Return (X, Y) of the center of cell containing provided text 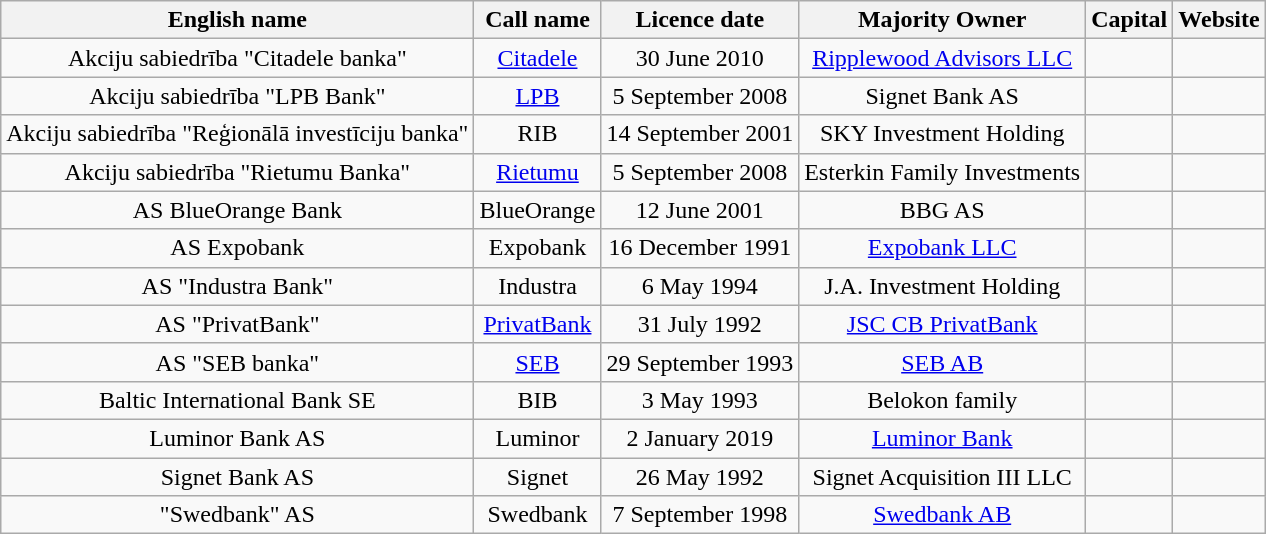
Capital (1130, 20)
Luminor Bank (942, 438)
Ripplewood Advisors LLC (942, 58)
29 September 1993 (700, 362)
English name (238, 20)
Luminor Bank AS (238, 438)
BIB (538, 400)
AS "SEB banka" (238, 362)
Akciju sabiedrība "LPB Bank" (238, 96)
Signet Acquisition III LLC (942, 477)
6 May 1994 (700, 286)
7 September 1998 (700, 515)
3 May 1993 (700, 400)
Esterkin Family Investments (942, 172)
J.A. Investment Holding (942, 286)
BBG AS (942, 210)
Akciju sabiedrība "Reģionālā investīciju banka" (238, 134)
AS "PrivatBank" (238, 324)
Expobank LLC (942, 248)
14 September 2001 (700, 134)
Swedbank AB (942, 515)
Expobank (538, 248)
RIB (538, 134)
Industra (538, 286)
Rietumu (538, 172)
AS Expobank (238, 248)
Akciju sabiedrība "Citadele banka" (238, 58)
Swedbank (538, 515)
JSC CB PrivatBank (942, 324)
AS BlueOrange Bank (238, 210)
Majority Owner (942, 20)
Website (1219, 20)
"Swedbank" AS (238, 515)
Akciju sabiedrība "Rietumu Banka" (238, 172)
LPB (538, 96)
26 May 1992 (700, 477)
Signet (538, 477)
12 June 2001 (700, 210)
SEB (538, 362)
Citadele (538, 58)
Luminor (538, 438)
PrivatBank (538, 324)
2 January 2019 (700, 438)
30 June 2010 (700, 58)
Call name (538, 20)
Belokon family (942, 400)
16 December 1991 (700, 248)
SEB AB (942, 362)
BlueOrange (538, 210)
SKY Investment Holding (942, 134)
Baltic International Bank SE (238, 400)
31 July 1992 (700, 324)
AS "Industra Bank" (238, 286)
Licence date (700, 20)
